Return the [X, Y] coordinate for the center point of the cell that contains the specified text.  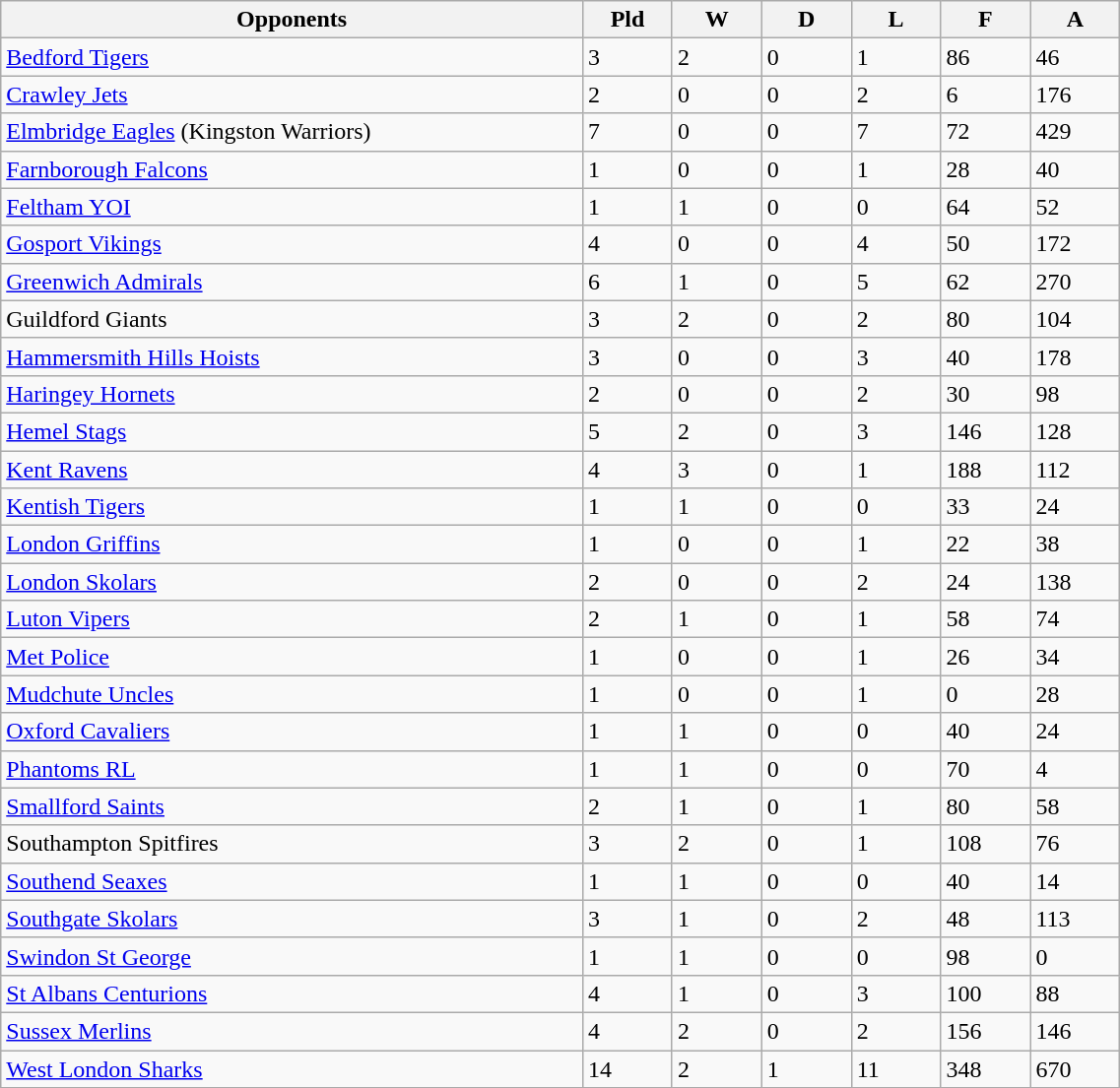
Southampton Spitfires [292, 844]
172 [1076, 244]
Met Police [292, 657]
429 [1076, 132]
670 [1076, 1068]
46 [1076, 57]
Swindon St George [292, 956]
26 [985, 657]
F [985, 20]
Kentish Tigers [292, 507]
33 [985, 507]
113 [1076, 919]
52 [1076, 207]
86 [985, 57]
Feltham YOI [292, 207]
D [806, 20]
Smallford Saints [292, 806]
St Albans Centurions [292, 993]
74 [1076, 619]
112 [1076, 470]
London Griffins [292, 544]
64 [985, 207]
30 [985, 394]
138 [1076, 582]
62 [985, 282]
72 [985, 132]
Gosport Vikings [292, 244]
34 [1076, 657]
108 [985, 844]
Greenwich Admirals [292, 282]
Southend Seaxes [292, 881]
76 [1076, 844]
Crawley Jets [292, 95]
156 [985, 1031]
W [717, 20]
88 [1076, 993]
104 [1076, 319]
West London Sharks [292, 1068]
11 [896, 1068]
22 [985, 544]
Oxford Cavaliers [292, 732]
Elmbridge Eagles (Kingston Warriors) [292, 132]
Kent Ravens [292, 470]
Haringey Hornets [292, 394]
270 [1076, 282]
100 [985, 993]
London Skolars [292, 582]
188 [985, 470]
L [896, 20]
Phantoms RL [292, 769]
Farnborough Falcons [292, 169]
Guildford Giants [292, 319]
178 [1076, 356]
Pld [628, 20]
Hammersmith Hills Hoists [292, 356]
Hemel Stags [292, 431]
Bedford Tigers [292, 57]
A [1076, 20]
128 [1076, 431]
Luton Vipers [292, 619]
Opponents [292, 20]
Southgate Skolars [292, 919]
38 [1076, 544]
50 [985, 244]
48 [985, 919]
176 [1076, 95]
348 [985, 1068]
70 [985, 769]
Sussex Merlins [292, 1031]
Mudchute Uncles [292, 694]
